Determine the (X, Y) coordinate at the center of the cell enclosing the given text.  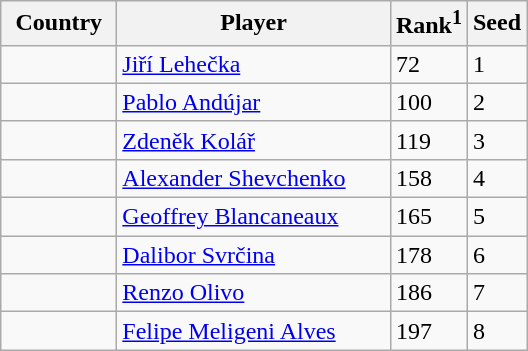
119 (428, 140)
165 (428, 217)
Alexander Shevchenko (254, 178)
Pablo Andújar (254, 102)
Seed (496, 24)
Renzo Olivo (254, 293)
186 (428, 293)
4 (496, 178)
Country (59, 24)
100 (428, 102)
2 (496, 102)
1 (496, 64)
7 (496, 293)
Jiří Lehečka (254, 64)
3 (496, 140)
Dalibor Svrčina (254, 255)
8 (496, 331)
5 (496, 217)
Geoffrey Blancaneaux (254, 217)
Rank1 (428, 24)
6 (496, 255)
Felipe Meligeni Alves (254, 331)
178 (428, 255)
Zdeněk Kolář (254, 140)
158 (428, 178)
197 (428, 331)
72 (428, 64)
Player (254, 24)
